Locate the cell with the specified text and output its (X, Y) center coordinate. 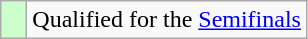
Qualified for the Semifinals (167, 20)
